Return the [X, Y] coordinate for the center point of the cell that contains the specified text.  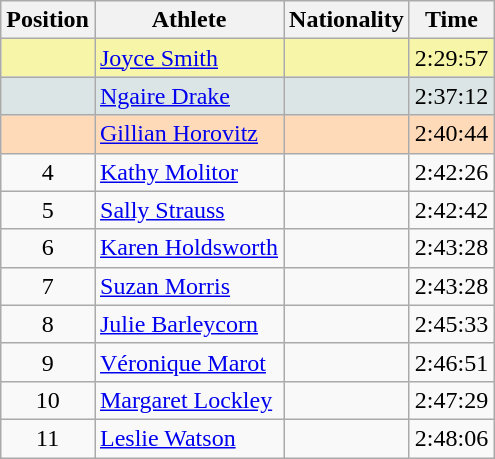
4 [48, 172]
2:47:29 [451, 400]
Time [451, 20]
8 [48, 324]
Sally Strauss [188, 210]
Julie Barleycorn [188, 324]
2:37:12 [451, 96]
7 [48, 286]
5 [48, 210]
Suzan Morris [188, 286]
Véronique Marot [188, 362]
Nationality [347, 20]
Gillian Horovitz [188, 134]
2:46:51 [451, 362]
6 [48, 248]
2:42:26 [451, 172]
2:40:44 [451, 134]
2:42:42 [451, 210]
Joyce Smith [188, 58]
2:45:33 [451, 324]
Leslie Watson [188, 438]
Ngaire Drake [188, 96]
11 [48, 438]
Margaret Lockley [188, 400]
Kathy Molitor [188, 172]
9 [48, 362]
2:48:06 [451, 438]
Karen Holdsworth [188, 248]
10 [48, 400]
Athlete [188, 20]
Position [48, 20]
2:29:57 [451, 58]
